Scan for the cell matching the given text and deliver its [X, Y] coordinate at center. 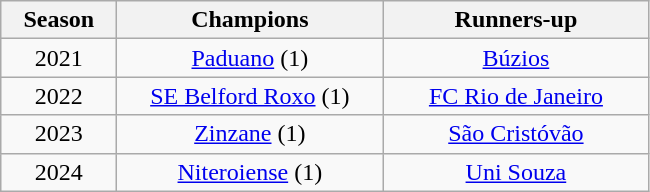
Niteroiense (1) [250, 172]
Season [59, 20]
Zinzane (1) [250, 134]
Uni Souza [516, 172]
Búzios [516, 58]
Runners-up [516, 20]
2021 [59, 58]
São Cristóvão [516, 134]
2022 [59, 96]
SE Belford Roxo (1) [250, 96]
Paduano (1) [250, 58]
2024 [59, 172]
Champions [250, 20]
2023 [59, 134]
FC Rio de Janeiro [516, 96]
